Identify which cell holds the provided text, then report its [X, Y] central coordinate. 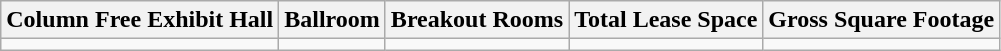
Ballroom [332, 20]
Gross Square Footage [882, 20]
Total Lease Space [666, 20]
Breakout Rooms [476, 20]
Column Free Exhibit Hall [140, 20]
